Identify which cell holds the provided text, then report its [X, Y] central coordinate. 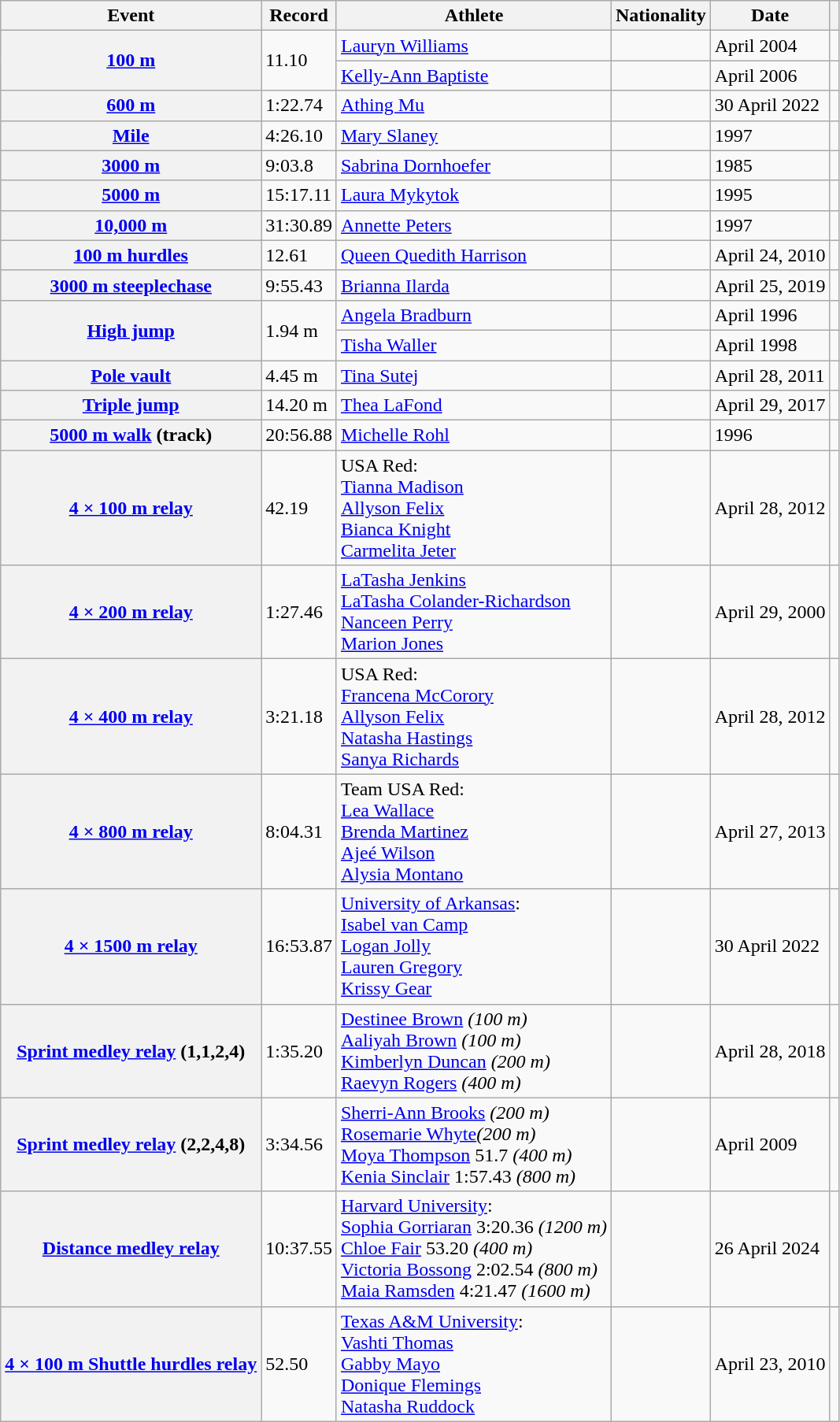
USA Red:Tianna MadisonAllyson FelixBianca KnightCarmelita Jeter [474, 508]
Brianna Ilarda [474, 285]
16:53.87 [299, 946]
3000 m steeplechase [131, 285]
Angela Bradburn [474, 315]
April 28, 2011 [770, 376]
Sprint medley relay (2,2,4,8) [131, 1145]
April 27, 2013 [770, 831]
Mary Slaney [474, 135]
Lauryn Williams [474, 46]
Sprint medley relay (1,1,2,4) [131, 1050]
April 23, 2010 [770, 1364]
31:30.89 [299, 225]
Annette Peters [474, 225]
4 × 800 m relay [131, 831]
April 28, 2018 [770, 1050]
Laura Mykytok [474, 195]
1995 [770, 195]
Athlete [474, 16]
Date [770, 16]
42.19 [299, 508]
Tisha Waller [474, 345]
100 m hurdles [131, 255]
1985 [770, 165]
1996 [770, 435]
Michelle Rohl [474, 435]
9:03.8 [299, 165]
3000 m [131, 165]
15:17.11 [299, 195]
Sabrina Dornhoefer [474, 165]
Harvard University:Sophia Gorriaran 3:20.36 (1200 m)Chloe Fair 53.20 (400 m)Victoria Bossong 2:02.54 (800 m)Maia Ramsden 4:21.47 (1600 m) [474, 1249]
Mile [131, 135]
4:26.10 [299, 135]
High jump [131, 330]
Athing Mu [474, 106]
Texas A&M University:Vashti ThomasGabby MayoDonique FlemingsNatasha Ruddock [474, 1364]
April 1996 [770, 315]
University of Arkansas:Isabel van CampLogan JollyLauren GregoryKrissy Gear [474, 946]
Distance medley relay [131, 1249]
3:34.56 [299, 1145]
April 24, 2010 [770, 255]
5000 m walk (track) [131, 435]
Event [131, 16]
USA Red:Francena McCororyAllyson FelixNatasha HastingsSanya Richards [474, 717]
3:21.18 [299, 717]
5000 m [131, 195]
April 2009 [770, 1145]
8:04.31 [299, 831]
4.45 m [299, 376]
April 29, 2017 [770, 405]
1.94 m [299, 330]
20:56.88 [299, 435]
14.20 m [299, 405]
Destinee Brown (100 m)Aaliyah Brown (100 m)Kimberlyn Duncan (200 m)Raevyn Rogers (400 m) [474, 1050]
Pole vault [131, 376]
Kelly-Ann Baptiste [474, 76]
Team USA Red:Lea WallaceBrenda MartinezAjeé WilsonAlysia Montano [474, 831]
1:35.20 [299, 1050]
Record [299, 16]
4 × 400 m relay [131, 717]
4 × 200 m relay [131, 613]
100 m [131, 61]
9:55.43 [299, 285]
4 × 1500 m relay [131, 946]
1:27.46 [299, 613]
April 2006 [770, 76]
26 April 2024 [770, 1249]
April 1998 [770, 345]
Sherri-Ann Brooks (200 m)Rosemarie Whyte(200 m)Moya Thompson 51.7 (400 m)Kenia Sinclair 1:57.43 (800 m) [474, 1145]
11.10 [299, 61]
April 2004 [770, 46]
LaTasha JenkinsLaTasha Colander-RichardsonNanceen PerryMarion Jones [474, 613]
Nationality [661, 16]
10,000 m [131, 225]
April 29, 2000 [770, 613]
Queen Quedith Harrison [474, 255]
1:22.74 [299, 106]
4 × 100 m relay [131, 508]
600 m [131, 106]
52.50 [299, 1364]
10:37.55 [299, 1249]
Triple jump [131, 405]
Thea LaFond [474, 405]
Tina Sutej [474, 376]
12.61 [299, 255]
4 × 100 m Shuttle hurdles relay [131, 1364]
April 25, 2019 [770, 285]
